Output the [x, y] coordinate of the center of the cell containing the given text.  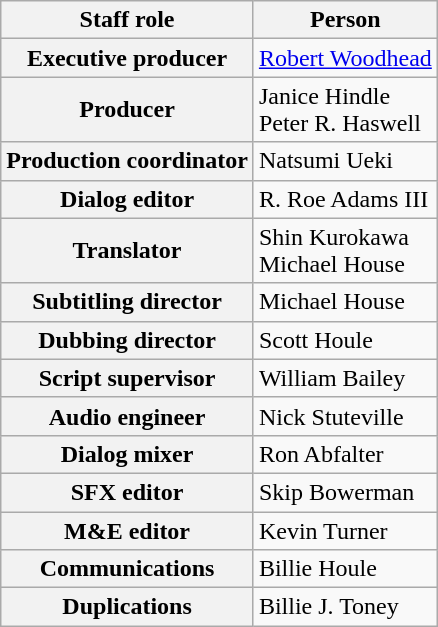
SFX editor [128, 492]
Script supervisor [128, 378]
M&E editor [128, 531]
Translator [128, 250]
Natsumi Ueki [345, 161]
Nick Stuteville [345, 416]
Billie J. Toney [345, 607]
Dubbing director [128, 340]
Kevin Turner [345, 531]
Skip Bowerman [345, 492]
Janice HindlePeter R. Haswell [345, 110]
Scott Houle [345, 340]
William Bailey [345, 378]
Communications [128, 569]
Shin KurokawaMichael House [345, 250]
Dialog editor [128, 199]
Duplications [128, 607]
Robert Woodhead [345, 58]
Executive producer [128, 58]
Dialog mixer [128, 454]
Michael House [345, 302]
Staff role [128, 20]
Subtitling director [128, 302]
Producer [128, 110]
Production coordinator [128, 161]
R. Roe Adams III [345, 199]
Ron Abfalter [345, 454]
Person [345, 20]
Billie Houle [345, 569]
Audio engineer [128, 416]
